Pinpoint the cell where the given text exists, returning its [x, y] midpoint coordinate. 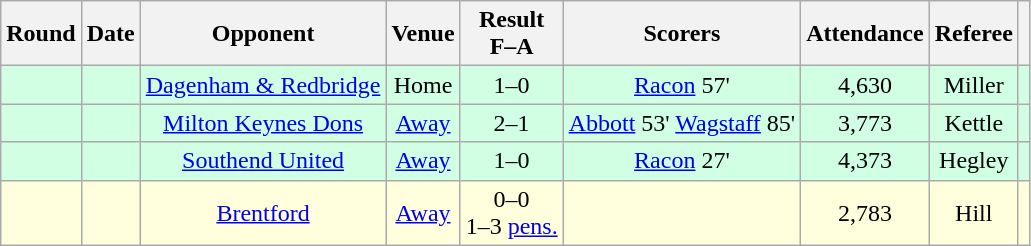
4,373 [865, 161]
Hill [974, 212]
4,630 [865, 85]
Opponent [263, 34]
Abbott 53' Wagstaff 85' [682, 123]
Round [41, 34]
2–1 [512, 123]
Milton Keynes Dons [263, 123]
Scorers [682, 34]
Miller [974, 85]
ResultF–A [512, 34]
2,783 [865, 212]
Racon 27' [682, 161]
Hegley [974, 161]
Southend United [263, 161]
Kettle [974, 123]
Racon 57' [682, 85]
Dagenham & Redbridge [263, 85]
Venue [423, 34]
Attendance [865, 34]
3,773 [865, 123]
0–01–3 pens. [512, 212]
Date [110, 34]
Referee [974, 34]
Brentford [263, 212]
Home [423, 85]
